Return [X, Y] of the center of cell containing provided text 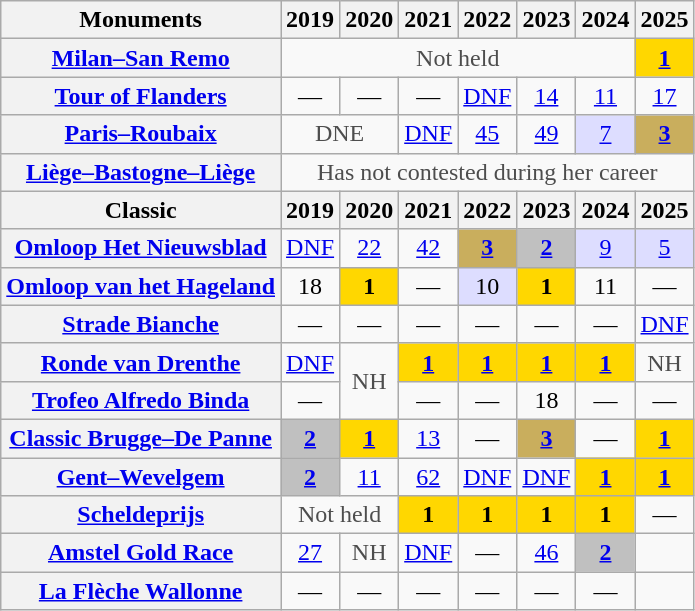
9 [606, 248]
42 [428, 248]
49 [546, 134]
62 [428, 477]
27 [310, 553]
14 [546, 96]
Liège–Bastogne–Liège [141, 172]
Trofeo Alfredo Binda [141, 400]
Gent–Wevelgem [141, 477]
Amstel Gold Race [141, 553]
Strade Bianche [141, 324]
DNE [340, 134]
13 [428, 438]
7 [606, 134]
22 [370, 248]
Paris–Roubaix [141, 134]
Monuments [141, 20]
Omloop van het Hageland [141, 286]
45 [488, 134]
5 [664, 248]
46 [546, 553]
10 [488, 286]
Ronde van Drenthe [141, 362]
La Flèche Wallonne [141, 591]
Has not contested during her career [488, 172]
Omloop Het Nieuwsblad [141, 248]
Scheldeprijs [141, 515]
Tour of Flanders [141, 96]
Classic [141, 210]
Classic Brugge–De Panne [141, 438]
17 [664, 96]
Milan–San Remo [141, 58]
